Provide the (x, y) coordinate of the cell's center where the given text is located.  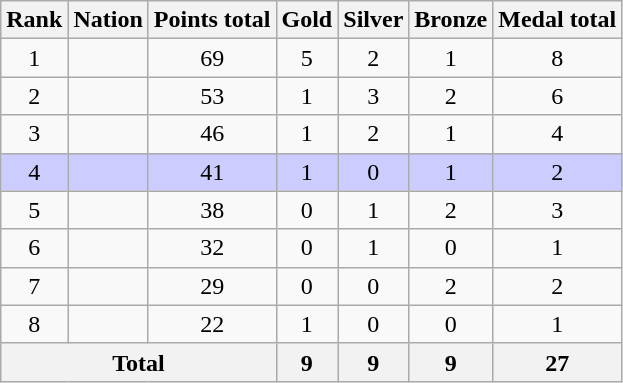
Medal total (558, 20)
7 (34, 286)
27 (558, 362)
Silver (374, 20)
Bronze (451, 20)
Points total (212, 20)
53 (212, 96)
Nation (108, 20)
Rank (34, 20)
Gold (307, 20)
22 (212, 324)
41 (212, 172)
32 (212, 248)
29 (212, 286)
Total (138, 362)
46 (212, 134)
69 (212, 58)
38 (212, 210)
